Output the (x, y) coordinate of the center of the cell containing the given text.  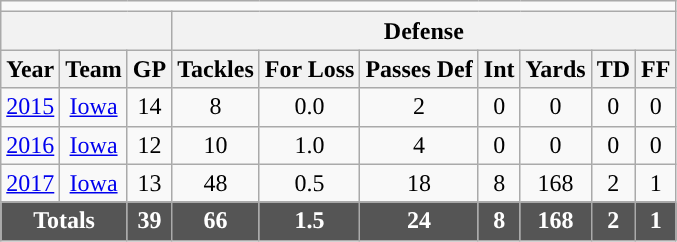
14 (149, 107)
For Loss (310, 69)
2017 (30, 183)
FF (656, 69)
Year (30, 69)
0.5 (310, 183)
48 (216, 183)
39 (149, 221)
1.0 (310, 145)
2016 (30, 145)
12 (149, 145)
66 (216, 221)
Yards (556, 69)
Passes Def (419, 69)
2015 (30, 107)
Team (94, 69)
4 (419, 145)
1.5 (310, 221)
Int (499, 69)
TD (613, 69)
10 (216, 145)
GP (149, 69)
Totals (64, 221)
24 (419, 221)
Defense (424, 31)
0.0 (310, 107)
18 (419, 183)
Tackles (216, 69)
13 (149, 183)
